Return the (x, y) coordinate for the center point of the cell that contains the specified text.  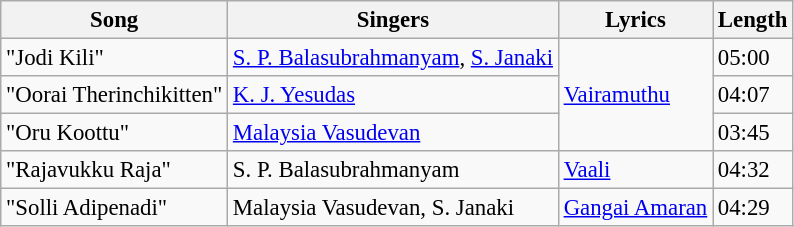
"Rajavukku Raja" (114, 170)
K. J. Yesudas (394, 95)
04:32 (753, 170)
S. P. Balasubrahmanyam (394, 170)
"Oorai Therinchikitten" (114, 95)
04:07 (753, 95)
Malaysia Vasudevan (394, 133)
Gangai Amaran (635, 208)
S. P. Balasubrahmanyam, S. Janaki (394, 58)
Malaysia Vasudevan, S. Janaki (394, 208)
Vairamuthu (635, 96)
04:29 (753, 208)
"Oru Koottu" (114, 133)
Length (753, 20)
"Solli Adipenadi" (114, 208)
Vaali (635, 170)
03:45 (753, 133)
05:00 (753, 58)
Lyrics (635, 20)
Singers (394, 20)
"Jodi Kili" (114, 58)
Song (114, 20)
